Return (x, y) of the center of cell containing provided text 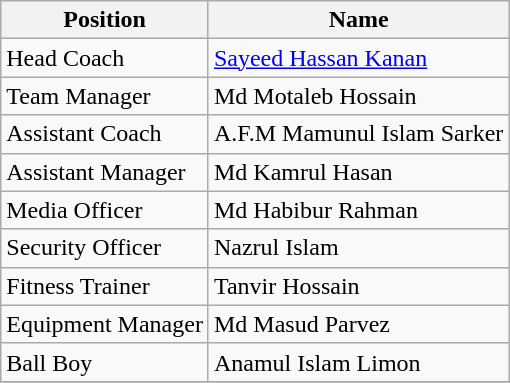
Security Officer (105, 248)
A.F.M Mamunul Islam Sarker (358, 134)
Md Habibur Rahman (358, 210)
Sayeed Hassan Kanan (358, 58)
Fitness Trainer (105, 286)
Equipment Manager (105, 324)
Team Manager (105, 96)
Assistant Coach (105, 134)
Media Officer (105, 210)
Ball Boy (105, 362)
Md Masud Parvez (358, 324)
Assistant Manager (105, 172)
Md Kamrul Hasan (358, 172)
Md Motaleb Hossain (358, 96)
Tanvir Hossain (358, 286)
Name (358, 20)
Nazrul Islam (358, 248)
Anamul Islam Limon (358, 362)
Head Coach (105, 58)
Position (105, 20)
